Locate the cell with the specified text and output its [x, y] center coordinate. 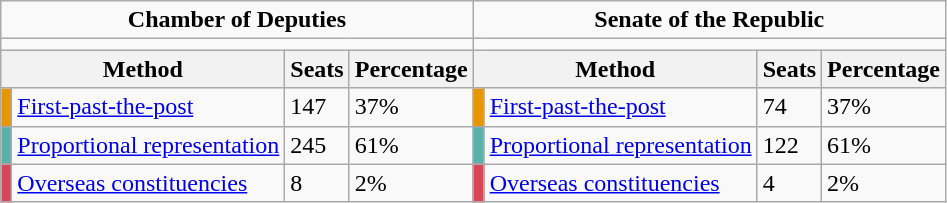
147 [317, 107]
245 [317, 145]
4 [789, 183]
122 [789, 145]
74 [789, 107]
Chamber of Deputies [237, 20]
8 [317, 183]
Senate of the Republic [709, 20]
